Scan for the cell matching the given text and deliver its (x, y) coordinate at center. 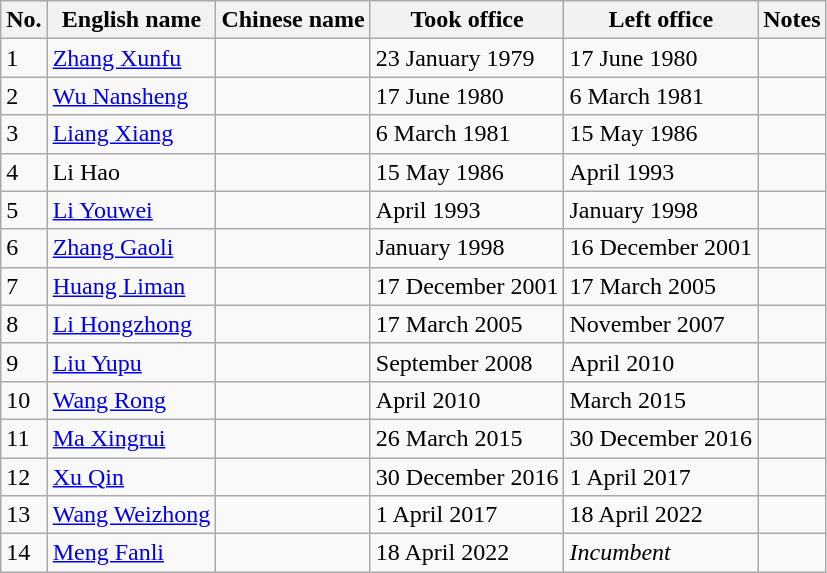
English name (132, 20)
Wu Nansheng (132, 96)
1 (24, 58)
Wang Weizhong (132, 515)
Liang Xiang (132, 134)
Ma Xingrui (132, 438)
No. (24, 20)
9 (24, 362)
Chinese name (293, 20)
26 March 2015 (467, 438)
Li Hao (132, 172)
13 (24, 515)
17 December 2001 (467, 286)
Zhang Xunfu (132, 58)
23 January 1979 (467, 58)
6 (24, 248)
Li Hongzhong (132, 324)
11 (24, 438)
10 (24, 400)
Took office (467, 20)
14 (24, 553)
4 (24, 172)
Li Youwei (132, 210)
12 (24, 477)
September 2008 (467, 362)
Xu Qin (132, 477)
Zhang Gaoli (132, 248)
Notes (792, 20)
5 (24, 210)
Huang Liman (132, 286)
Liu Yupu (132, 362)
3 (24, 134)
March 2015 (661, 400)
2 (24, 96)
Incumbent (661, 553)
Left office (661, 20)
Wang Rong (132, 400)
November 2007 (661, 324)
16 December 2001 (661, 248)
8 (24, 324)
7 (24, 286)
Meng Fanli (132, 553)
